Return (X, Y) of the center of cell containing provided text 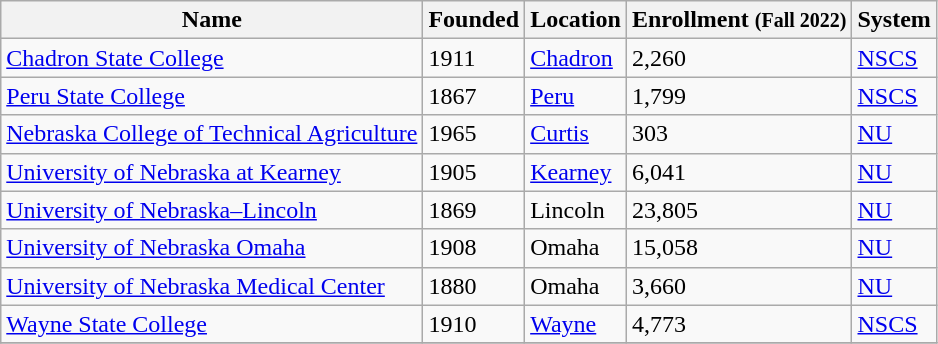
15,058 (739, 248)
Wayne State College (212, 324)
303 (739, 134)
Wayne (576, 324)
System (894, 20)
1869 (474, 210)
1910 (474, 324)
6,041 (739, 172)
Kearney (576, 172)
University of Nebraska Omaha (212, 248)
Name (212, 20)
Founded (474, 20)
University of Nebraska Medical Center (212, 286)
Curtis (576, 134)
3,660 (739, 286)
Chadron (576, 58)
1908 (474, 248)
1867 (474, 96)
University of Nebraska at Kearney (212, 172)
Location (576, 20)
Peru State College (212, 96)
1965 (474, 134)
1911 (474, 58)
Chadron State College (212, 58)
Enrollment (Fall 2022) (739, 20)
Nebraska College of Technical Agriculture (212, 134)
23,805 (739, 210)
University of Nebraska–Lincoln (212, 210)
1905 (474, 172)
2,260 (739, 58)
4,773 (739, 324)
Peru (576, 96)
1880 (474, 286)
1,799 (739, 96)
Lincoln (576, 210)
